Pinpoint the cell where the given text exists, returning its [X, Y] midpoint coordinate. 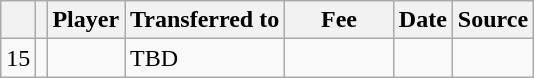
TBD [205, 58]
Date [422, 20]
Fee [340, 20]
15 [18, 58]
Transferred to [205, 20]
Player [86, 20]
Source [492, 20]
